Locate the cell with the specified text and output its (x, y) center coordinate. 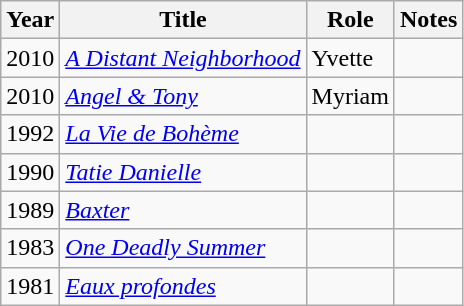
A Distant Neighborhood (183, 58)
1983 (30, 248)
Angel & Tony (183, 96)
La Vie de Bohème (183, 134)
Eaux profondes (183, 286)
Title (183, 20)
Year (30, 20)
1992 (30, 134)
One Deadly Summer (183, 248)
1989 (30, 210)
Yvette (350, 58)
Baxter (183, 210)
Role (350, 20)
1981 (30, 286)
Notes (428, 20)
1990 (30, 172)
Myriam (350, 96)
Tatie Danielle (183, 172)
